Pinpoint the cell where the given text exists, returning its (x, y) midpoint coordinate. 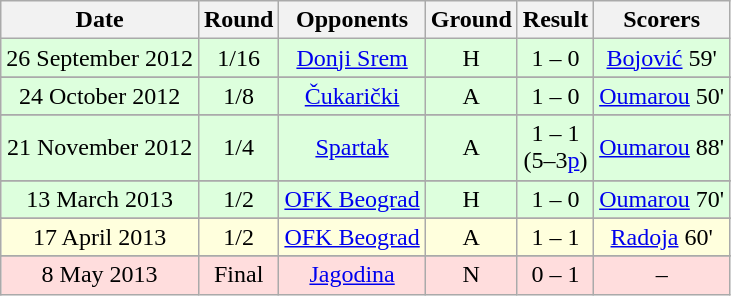
1/8 (238, 96)
1 – 1(5–3p) (555, 148)
N (471, 275)
13 March 2013 (100, 199)
Scorers (662, 20)
Ground (471, 20)
21 November 2012 (100, 148)
Donji Srem (352, 58)
Opponents (352, 20)
Oumarou 70' (662, 199)
24 October 2012 (100, 96)
0 – 1 (555, 275)
26 September 2012 (100, 58)
Oumarou 50' (662, 96)
Oumarou 88' (662, 148)
1/16 (238, 58)
Date (100, 20)
8 May 2013 (100, 275)
17 April 2013 (100, 237)
Jagodina (352, 275)
Čukarički (352, 96)
Bojović 59' (662, 58)
1 – 1 (555, 237)
Round (238, 20)
1/4 (238, 148)
– (662, 275)
Radoja 60' (662, 237)
Spartak (352, 148)
Final (238, 275)
Result (555, 20)
